Extract the (X, Y) coordinate from the center of the cell holding the provided text.  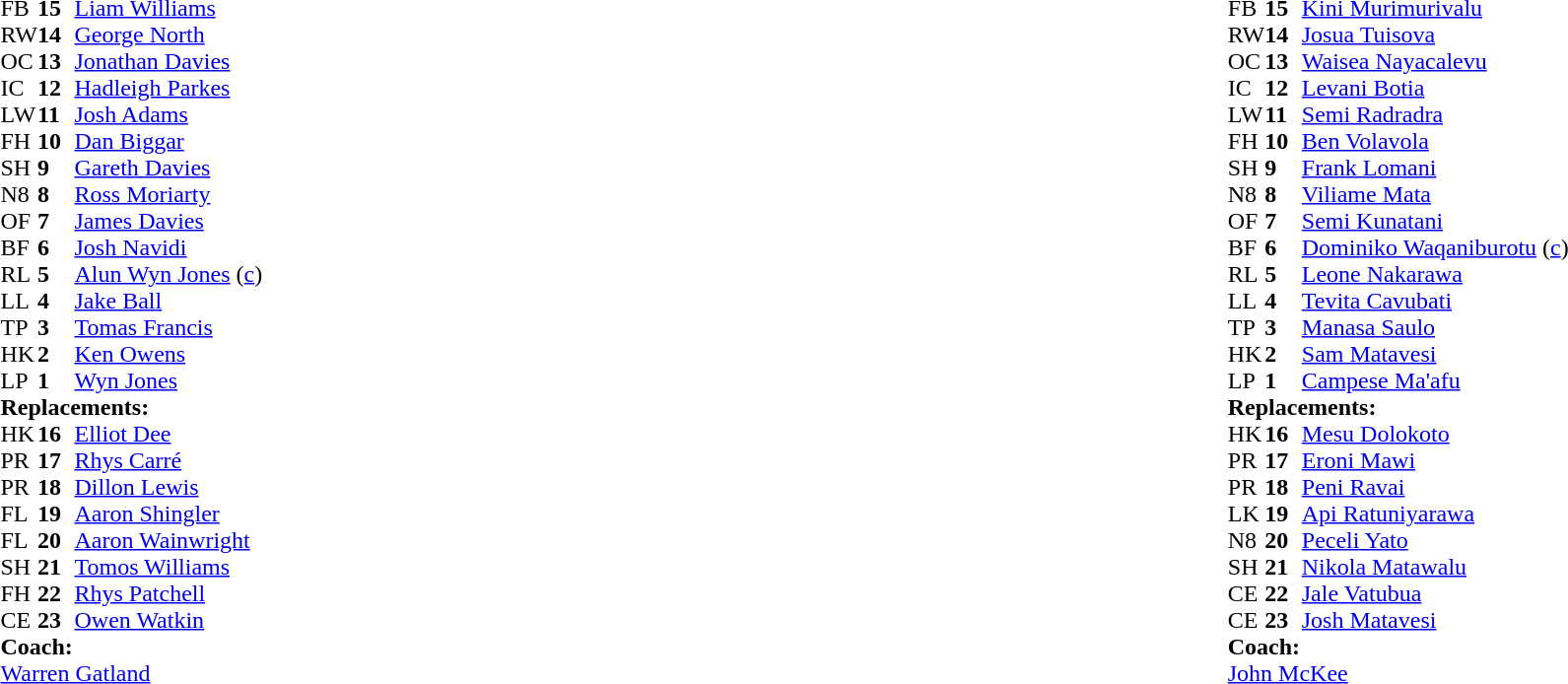
Replacements: (131, 408)
Owen Watkin (170, 621)
Hadleigh Parkes (170, 89)
Gareth Davies (170, 168)
George North (170, 35)
James Davies (170, 221)
Wyn Jones (170, 380)
Josh Adams (170, 114)
LK (1247, 514)
Ross Moriarty (170, 195)
Tomos Williams (170, 568)
Elliot Dee (170, 434)
Rhys Carré (170, 461)
Jake Ball (170, 302)
Coach: (131, 647)
Josh Navidi (170, 248)
Dillon Lewis (170, 487)
Tomas Francis (170, 327)
Aaron Shingler (170, 514)
Rhys Patchell (170, 593)
Alun Wyn Jones (c) (170, 274)
Dan Biggar (170, 142)
Aaron Wainwright (170, 540)
Ken Owens (170, 355)
Jonathan Davies (170, 61)
